Return [x, y] of the center of cell containing provided text 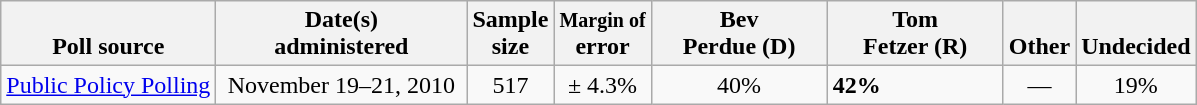
40% [739, 85]
Other [1039, 34]
November 19–21, 2010 [342, 85]
Margin oferror [602, 34]
Poll source [108, 34]
42% [915, 85]
— [1039, 85]
517 [510, 85]
BevPerdue (D) [739, 34]
Undecided [1136, 34]
19% [1136, 85]
TomFetzer (R) [915, 34]
± 4.3% [602, 85]
Public Policy Polling [108, 85]
Date(s)administered [342, 34]
Samplesize [510, 34]
